Return the [X, Y] coordinate for the center point of the cell that contains the specified text.  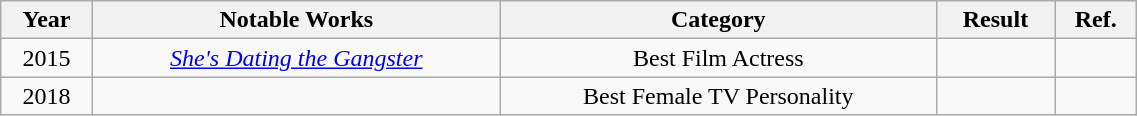
Result [995, 20]
Ref. [1096, 20]
She's Dating the Gangster [296, 58]
Best Film Actress [718, 58]
2018 [46, 96]
Category [718, 20]
Best Female TV Personality [718, 96]
Year [46, 20]
Notable Works [296, 20]
2015 [46, 58]
